Search for the cell housing the specified text and yield its [x, y] center coordinate. 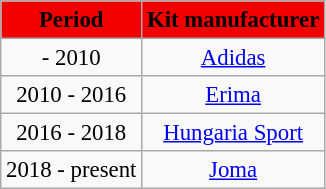
2010 - 2016 [72, 95]
Erima [234, 95]
Hungaria Sport [234, 133]
Joma [234, 170]
- 2010 [72, 58]
2018 - present [72, 170]
2016 - 2018 [72, 133]
Kit manufacturer [234, 20]
Adidas [234, 58]
Period [72, 20]
